Provide the (x, y) coordinate of the cell's center where the given text is located.  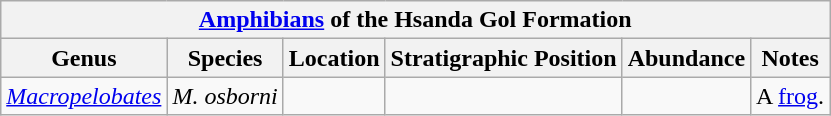
Stratigraphic Position (504, 58)
Amphibians of the Hsanda Gol Formation (416, 20)
Notes (790, 58)
A frog. (790, 96)
Genus (84, 58)
M. osborni (225, 96)
Location (334, 58)
Species (225, 58)
Abundance (686, 58)
Macropelobates (84, 96)
